Provide the [X, Y] coordinate of the cell's center where the given text is located.  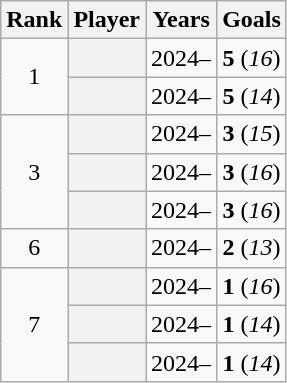
Years [182, 20]
5 (16) [252, 58]
Rank [34, 20]
Player [107, 20]
6 [34, 248]
1 (16) [252, 286]
1 [34, 77]
5 (14) [252, 96]
Goals [252, 20]
3 (15) [252, 134]
2 (13) [252, 248]
3 [34, 172]
7 [34, 324]
